From the cell containing the given text, extract its center point as [X, Y] coordinate. 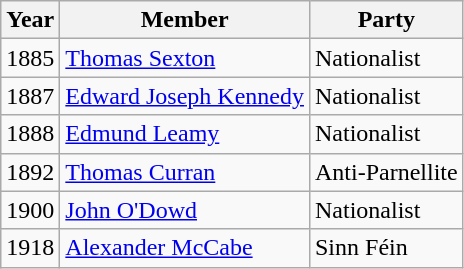
Anti-Parnellite [386, 172]
1888 [30, 134]
Edmund Leamy [185, 134]
1900 [30, 210]
Sinn Féin [386, 248]
Party [386, 20]
Year [30, 20]
1918 [30, 248]
1885 [30, 58]
Thomas Sexton [185, 58]
1887 [30, 96]
Thomas Curran [185, 172]
Alexander McCabe [185, 248]
John O'Dowd [185, 210]
1892 [30, 172]
Member [185, 20]
Edward Joseph Kennedy [185, 96]
